Locate the cell with the specified text and output its (X, Y) center coordinate. 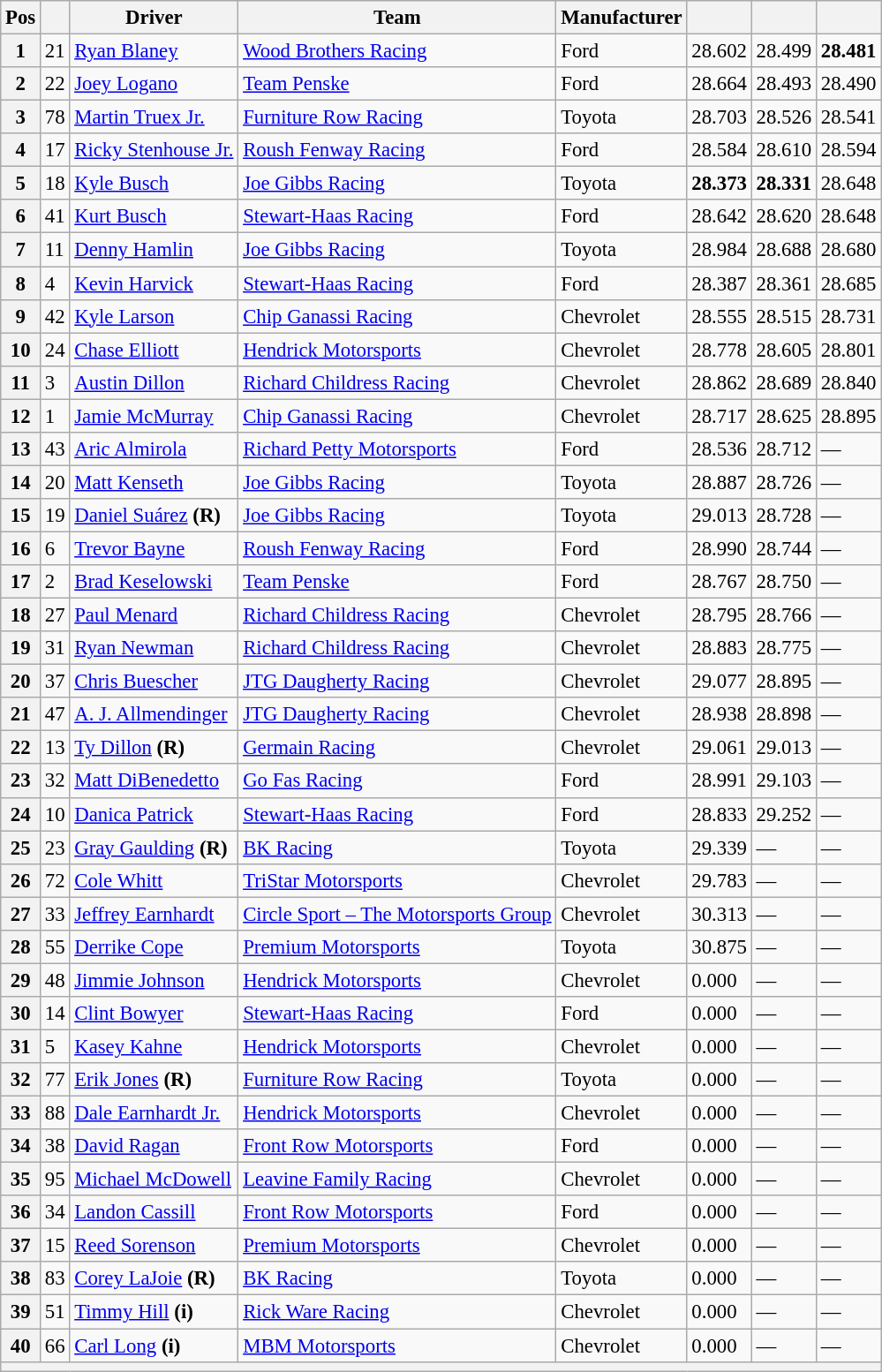
28.620 (784, 216)
Matt Kenseth (154, 482)
Dale Earnhardt Jr. (154, 1113)
Jimmie Johnson (154, 980)
28.775 (784, 648)
28.373 (719, 184)
43 (55, 449)
7 (21, 250)
28.840 (849, 382)
Germain Racing (397, 748)
Jeffrey Earnhardt (154, 914)
28.584 (719, 150)
Team (397, 18)
28.731 (849, 316)
Ryan Newman (154, 648)
28.490 (849, 84)
36 (21, 1212)
28.767 (719, 582)
Trevor Bayne (154, 548)
29.252 (784, 814)
Timmy Hill (i) (154, 1312)
Erik Jones (R) (154, 1080)
30.875 (719, 947)
Clint Bowyer (154, 1014)
Matt DiBenedetto (154, 781)
Paul Menard (154, 615)
88 (55, 1113)
Brad Keselowski (154, 582)
28.610 (784, 150)
28.555 (719, 316)
A. J. Allmendinger (154, 714)
30 (21, 1014)
47 (55, 714)
28.795 (719, 615)
Aric Almirola (154, 449)
28.625 (784, 416)
Rick Ware Racing (397, 1312)
Kurt Busch (154, 216)
29 (21, 980)
29.783 (719, 880)
12 (21, 416)
Danica Patrick (154, 814)
51 (55, 1312)
28.688 (784, 250)
29.103 (784, 781)
Richard Petty Motorsports (397, 449)
28.991 (719, 781)
TriStar Motorsports (397, 880)
28.717 (719, 416)
Denny Hamlin (154, 250)
28.887 (719, 482)
Carl Long (i) (154, 1346)
28.387 (719, 283)
Circle Sport – The Motorsports Group (397, 914)
28.883 (719, 648)
77 (55, 1080)
28.984 (719, 250)
Driver (154, 18)
28.898 (784, 714)
28.712 (784, 449)
Michael McDowell (154, 1180)
35 (21, 1180)
Ricky Stenhouse Jr. (154, 150)
28.766 (784, 615)
28.938 (719, 714)
29.339 (719, 848)
Kevin Harvick (154, 283)
28.642 (719, 216)
28.703 (719, 117)
David Ragan (154, 1146)
Ty Dillon (R) (154, 748)
29.077 (719, 682)
28.750 (784, 582)
Pos (21, 18)
Chris Buescher (154, 682)
MBM Motorsports (397, 1346)
16 (21, 548)
Leavine Family Racing (397, 1180)
28.728 (784, 516)
28.990 (719, 548)
Martin Truex Jr. (154, 117)
9 (21, 316)
28.685 (849, 283)
Joey Logano (154, 84)
28.862 (719, 382)
Derrike Cope (154, 947)
Jamie McMurray (154, 416)
40 (21, 1346)
78 (55, 117)
28 (21, 947)
Wood Brothers Racing (397, 51)
29.061 (719, 748)
Chase Elliott (154, 350)
Ryan Blaney (154, 51)
48 (55, 980)
28.605 (784, 350)
Corey LaJoie (R) (154, 1279)
25 (21, 848)
Kasey Kahne (154, 1046)
42 (55, 316)
28.833 (719, 814)
28.680 (849, 250)
30.313 (719, 914)
66 (55, 1346)
8 (21, 283)
Daniel Suárez (R) (154, 516)
28.726 (784, 482)
Cole Whitt (154, 880)
41 (55, 216)
39 (21, 1312)
Austin Dillon (154, 382)
Kyle Larson (154, 316)
28.481 (849, 51)
Landon Cassill (154, 1212)
72 (55, 880)
28.594 (849, 150)
28.536 (719, 449)
55 (55, 947)
83 (55, 1279)
Gray Gaulding (R) (154, 848)
Reed Sorenson (154, 1246)
28.515 (784, 316)
26 (21, 880)
28.541 (849, 117)
Manufacturer (622, 18)
28.602 (719, 51)
28.499 (784, 51)
Kyle Busch (154, 184)
28.664 (719, 84)
28.526 (784, 117)
28.361 (784, 283)
28.689 (784, 382)
28.493 (784, 84)
28.778 (719, 350)
95 (55, 1180)
28.331 (784, 184)
28.744 (784, 548)
Go Fas Racing (397, 781)
28.801 (849, 350)
